Detect which cell encompasses the target text, then output its (X, Y) center coordinate. 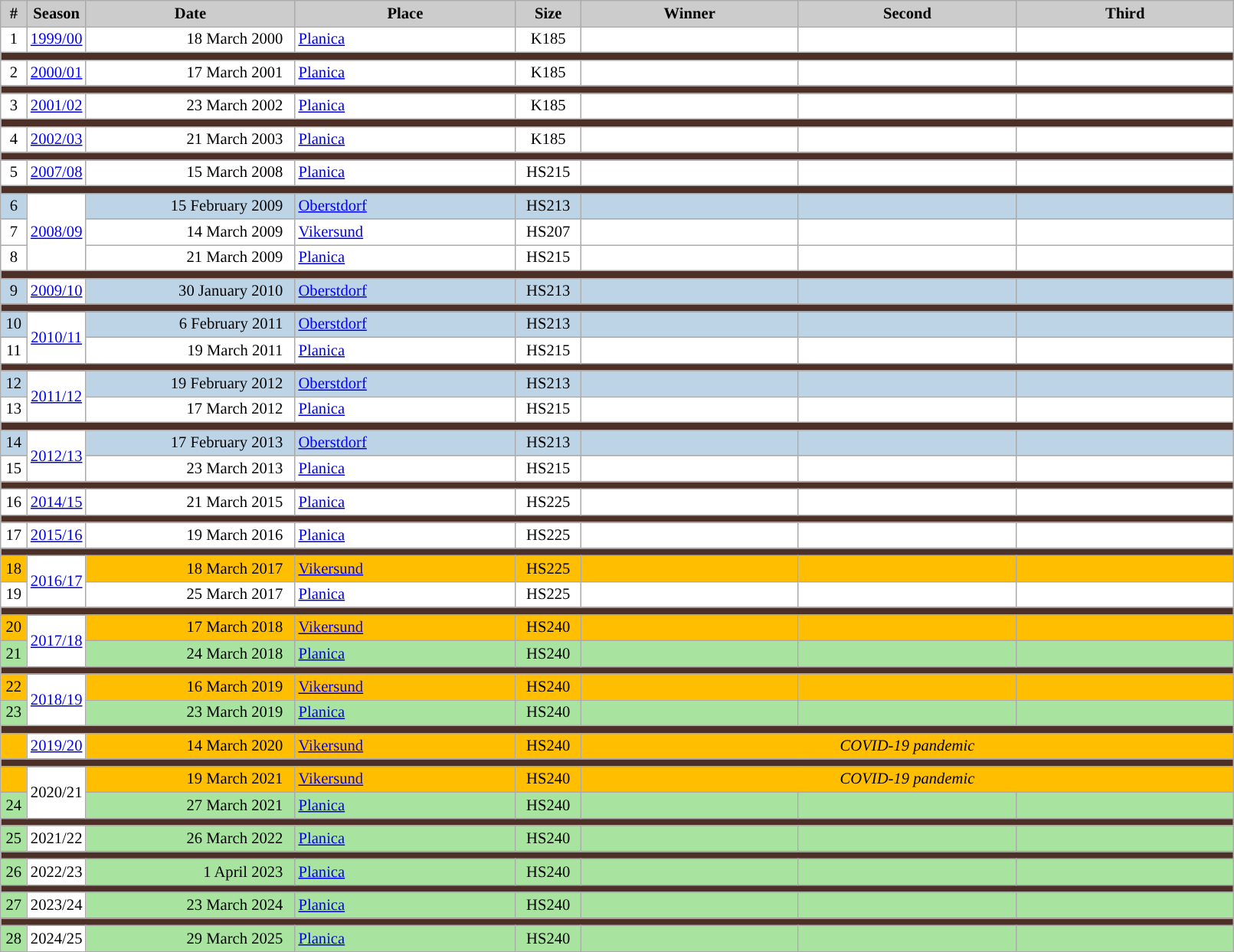
2020/21 (57, 792)
HS207 (548, 232)
17 March 2012 (190, 409)
14 March 2009 (190, 232)
4 (14, 139)
19 March 2021 (190, 779)
25 (14, 839)
15 February 2009 (190, 206)
12 (14, 384)
2 (14, 73)
2021/22 (57, 839)
2007/08 (57, 172)
23 March 2019 (190, 712)
21 (14, 653)
18 March 2000 (190, 39)
19 February 2012 (190, 384)
6 (14, 206)
2019/20 (57, 746)
8 (14, 257)
2001/02 (57, 106)
2017/18 (57, 640)
18 March 2017 (190, 568)
14 (14, 443)
21 March 2003 (190, 139)
Season (57, 13)
1999/00 (57, 39)
25 March 2017 (190, 594)
Winner (689, 13)
2023/24 (57, 905)
13 (14, 409)
2016/17 (57, 581)
5 (14, 172)
23 (14, 712)
9 (14, 291)
# (14, 13)
23 March 2024 (190, 905)
3 (14, 106)
17 February 2013 (190, 443)
16 March 2019 (190, 687)
1 April 2023 (190, 872)
6 February 2011 (190, 324)
20 (14, 627)
27 March 2021 (190, 805)
29 March 2025 (190, 938)
15 (14, 468)
28 (14, 938)
2018/19 (57, 700)
2008/09 (57, 231)
Third (1125, 13)
Second (907, 13)
14 March 2020 (190, 746)
1 (14, 39)
18 (14, 568)
2024/25 (57, 938)
27 (14, 905)
22 (14, 687)
11 (14, 350)
21 March 2009 (190, 257)
Place (406, 13)
15 March 2008 (190, 172)
24 March 2018 (190, 653)
30 January 2010 (190, 291)
2010/11 (57, 337)
2012/13 (57, 456)
21 March 2015 (190, 502)
17 March 2018 (190, 627)
23 March 2013 (190, 468)
17 March 2001 (190, 73)
Date (190, 13)
2002/03 (57, 139)
2011/12 (57, 397)
10 (14, 324)
19 March 2011 (190, 350)
Size (548, 13)
2015/16 (57, 535)
7 (14, 232)
26 (14, 872)
24 (14, 805)
23 March 2002 (190, 106)
17 (14, 535)
2014/15 (57, 502)
2009/10 (57, 291)
26 March 2022 (190, 839)
2022/23 (57, 872)
19 March 2016 (190, 535)
2000/01 (57, 73)
19 (14, 594)
16 (14, 502)
